Return the [x, y] coordinate for the center point of the cell that contains the specified text.  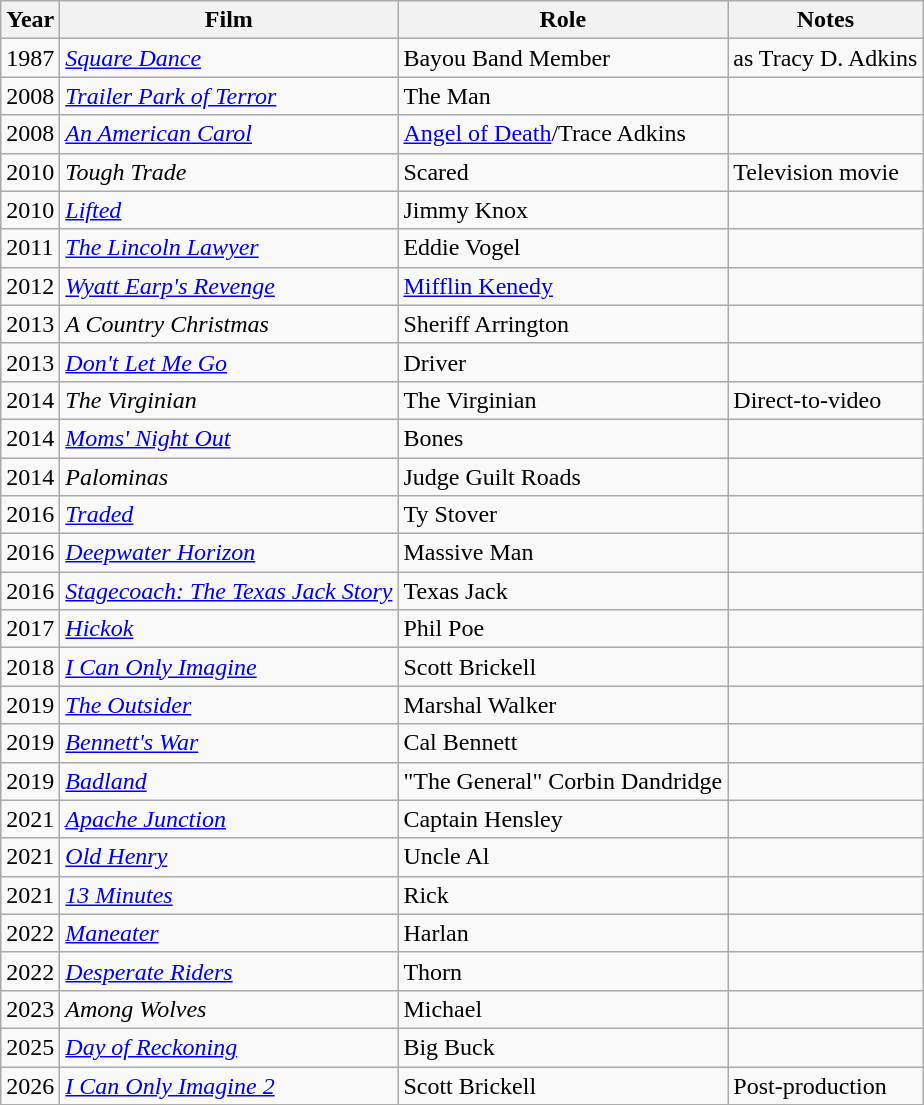
Rick [563, 895]
Apache Junction [229, 819]
Cal Bennett [563, 743]
Post-production [826, 1085]
The Man [563, 96]
Direct-to-video [826, 400]
Don't Let Me Go [229, 362]
Maneater [229, 933]
Hickok [229, 629]
as Tracy D. Adkins [826, 58]
"The General" Corbin Dandridge [563, 781]
Trailer Park of Terror [229, 96]
Phil Poe [563, 629]
The Lincoln Lawyer [229, 248]
Among Wolves [229, 1009]
2017 [30, 629]
Big Buck [563, 1047]
Marshal Walker [563, 705]
Judge Guilt Roads [563, 477]
Wyatt Earp's Revenge [229, 286]
Sheriff Arrington [563, 324]
Film [229, 20]
Texas Jack [563, 591]
Bayou Band Member [563, 58]
Stagecoach: The Texas Jack Story [229, 591]
Scared [563, 172]
2026 [30, 1085]
Day of Reckoning [229, 1047]
Moms' Night Out [229, 438]
Lifted [229, 210]
Mifflin Kenedy [563, 286]
Massive Man [563, 553]
Role [563, 20]
Driver [563, 362]
Angel of Death/Trace Adkins [563, 134]
Bones [563, 438]
Uncle Al [563, 857]
Television movie [826, 172]
Desperate Riders [229, 971]
Traded [229, 515]
I Can Only Imagine 2 [229, 1085]
Notes [826, 20]
2023 [30, 1009]
Palominas [229, 477]
The Outsider [229, 705]
2025 [30, 1047]
Captain Hensley [563, 819]
2018 [30, 667]
Tough Trade [229, 172]
Harlan [563, 933]
13 Minutes [229, 895]
Thorn [563, 971]
Badland [229, 781]
Bennett's War [229, 743]
A Country Christmas [229, 324]
Eddie Vogel [563, 248]
Ty Stover [563, 515]
1987 [30, 58]
An American Carol [229, 134]
2011 [30, 248]
Jimmy Knox [563, 210]
Old Henry [229, 857]
Michael [563, 1009]
Deepwater Horizon [229, 553]
Year [30, 20]
Square Dance [229, 58]
2012 [30, 286]
I Can Only Imagine [229, 667]
